From the cell containing the given text, extract its center point as (x, y) coordinate. 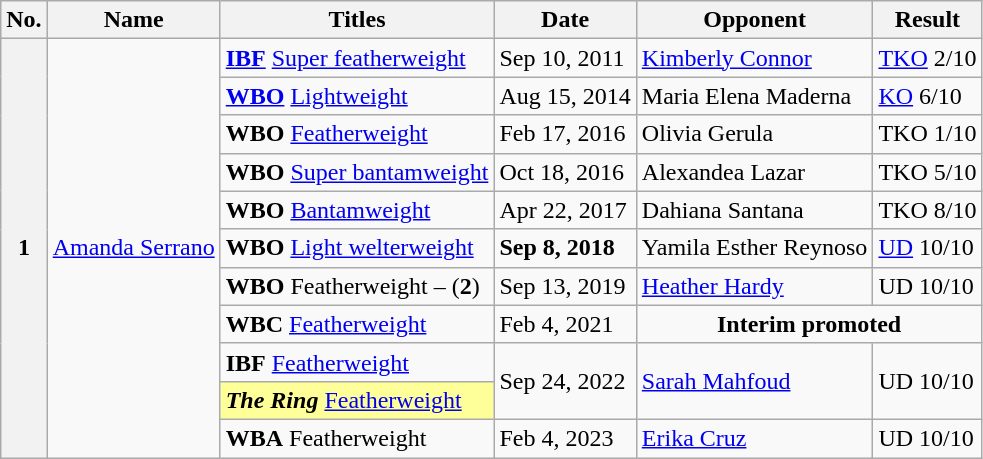
WBO Lightweight (357, 96)
Yamila Esther Reynoso (754, 248)
Interim promoted (809, 324)
Titles (357, 20)
Erika Cruz (754, 438)
The Ring Featherweight (357, 400)
Alexandea Lazar (754, 172)
Dahiana Santana (754, 210)
KO 6/10 (928, 96)
Apr 22, 2017 (565, 210)
Opponent (754, 20)
Sarah Mahfoud (754, 381)
Result (928, 20)
TKO 2/10 (928, 58)
No. (24, 20)
Amanda Serrano (134, 248)
Kimberly Connor (754, 58)
Sep 10, 2011 (565, 58)
1 (24, 248)
WBO Featherweight – (2) (357, 286)
Feb 17, 2016 (565, 134)
WBO Bantamweight (357, 210)
Sep 8, 2018 (565, 248)
IBF Super featherweight (357, 58)
Sep 24, 2022 (565, 381)
Aug 15, 2014 (565, 96)
Olivia Gerula (754, 134)
IBF Featherweight (357, 362)
WBA Featherweight (357, 438)
TKO 1/10 (928, 134)
Maria Elena Maderna (754, 96)
Date (565, 20)
WBO Light welterweight (357, 248)
WBO Super bantamweight (357, 172)
Feb 4, 2023 (565, 438)
Oct 18, 2016 (565, 172)
WBC Featherweight (357, 324)
Heather Hardy (754, 286)
Sep 13, 2019 (565, 286)
TKO 5/10 (928, 172)
TKO 8/10 (928, 210)
Name (134, 20)
WBO Featherweight (357, 134)
Feb 4, 2021 (565, 324)
